Extract the [x, y] coordinate from the center of the cell holding the provided text.  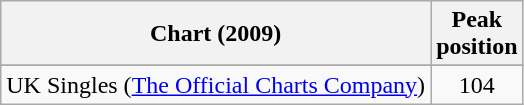
UK Singles (The Official Charts Company) [216, 85]
Chart (2009) [216, 34]
Peakposition [477, 34]
104 [477, 85]
